From the cell containing the given text, extract its center point as (x, y) coordinate. 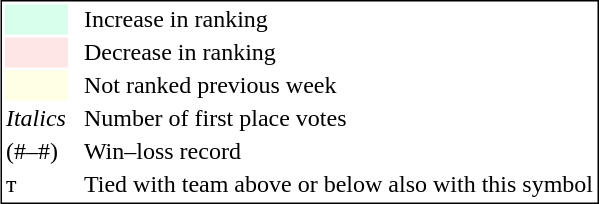
Not ranked previous week (338, 85)
Increase in ranking (338, 19)
Tied with team above or below also with this symbol (338, 185)
т (36, 185)
(#–#) (36, 151)
Italics (36, 119)
Win–loss record (338, 151)
Number of first place votes (338, 119)
Decrease in ranking (338, 53)
